For the text-containing cell, return its midpoint in [x, y] coordinate format. 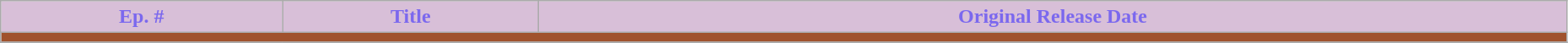
Title [411, 17]
Original Release Date [1053, 17]
Ep. # [142, 17]
